Output the [x, y] coordinate of the center of the cell containing the given text.  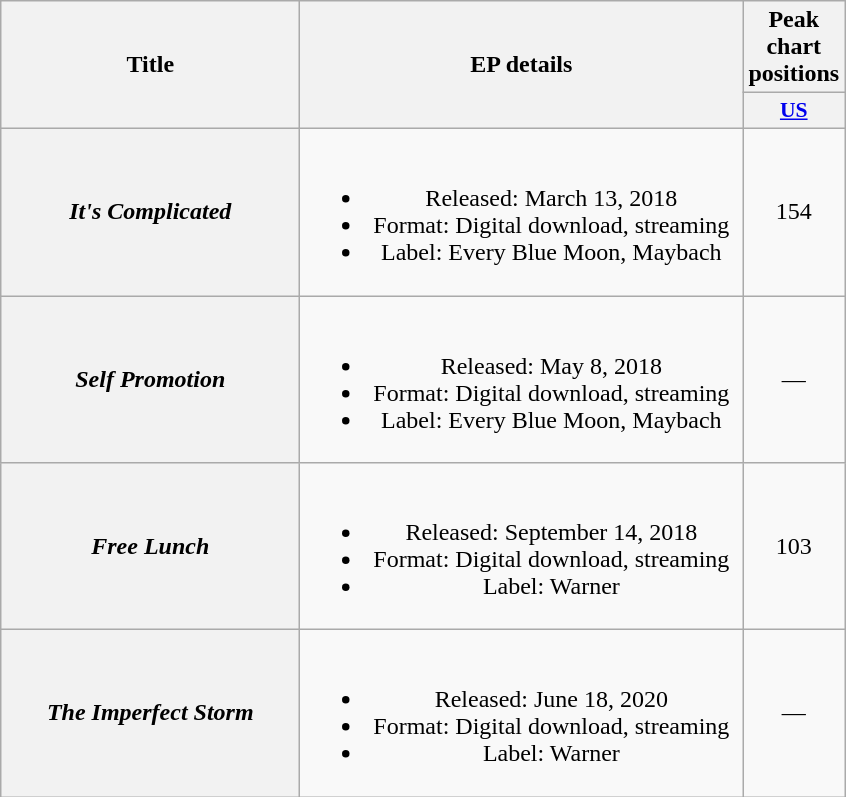
Self Promotion [150, 380]
103 [794, 546]
Free Lunch [150, 546]
Released: May 8, 2018Format: Digital download, streamingLabel: Every Blue Moon, Maybach [522, 380]
EP details [522, 65]
Peak chart positions [794, 47]
Released: September 14, 2018Format: Digital download, streamingLabel: Warner [522, 546]
It's Complicated [150, 212]
Released: June 18, 2020Format: Digital download, streamingLabel: Warner [522, 714]
US [794, 111]
The Imperfect Storm [150, 714]
154 [794, 212]
Title [150, 65]
Released: March 13, 2018Format: Digital download, streamingLabel: Every Blue Moon, Maybach [522, 212]
